Scan for the cell matching the given text and deliver its (x, y) coordinate at center. 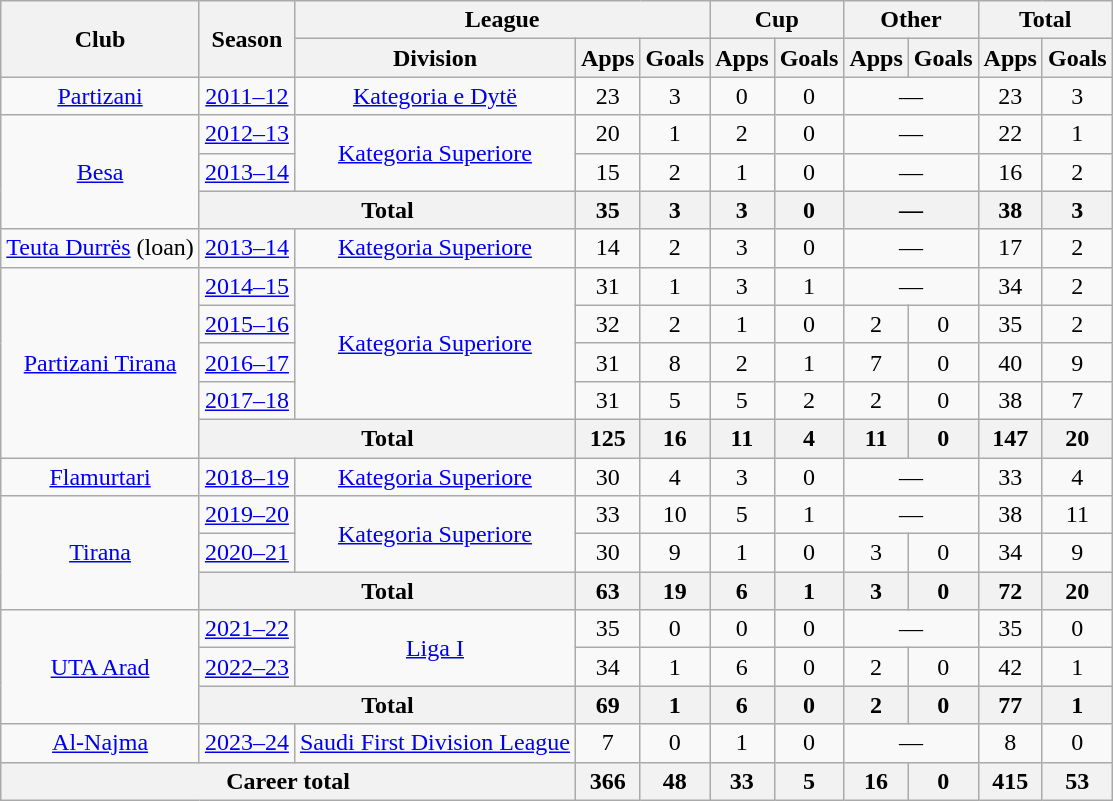
2017–18 (246, 400)
22 (1010, 134)
2014–15 (246, 286)
UTA Arad (100, 667)
2016–17 (246, 362)
48 (675, 781)
19 (675, 591)
Saudi First Division League (434, 743)
69 (607, 705)
366 (607, 781)
2021–22 (246, 629)
Teuta Durrës (loan) (100, 248)
League (502, 20)
14 (607, 248)
72 (1010, 591)
Kategoria e Dytë (434, 96)
17 (1010, 248)
2018–19 (246, 477)
77 (1010, 705)
42 (1010, 667)
125 (607, 438)
63 (607, 591)
Flamurtari (100, 477)
32 (607, 324)
40 (1010, 362)
Cup (777, 20)
147 (1010, 438)
Season (246, 39)
Career total (288, 781)
2023–24 (246, 743)
Other (911, 20)
2015–16 (246, 324)
2020–21 (246, 553)
Partizani (100, 96)
53 (1077, 781)
Besa (100, 172)
2012–13 (246, 134)
Liga I (434, 648)
Al-Najma (100, 743)
2019–20 (246, 515)
Tirana (100, 553)
2022–23 (246, 667)
10 (675, 515)
15 (607, 172)
415 (1010, 781)
Partizani Tirana (100, 362)
Club (100, 39)
Division (434, 58)
2011–12 (246, 96)
